Detect which cell encompasses the target text, then output its [x, y] center coordinate. 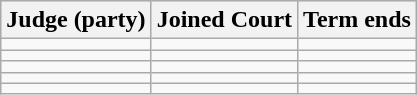
Term ends [358, 20]
Judge (party) [76, 20]
Joined Court [224, 20]
